Capture the cell that displays the provided text and extract its [X, Y] central coordinate. 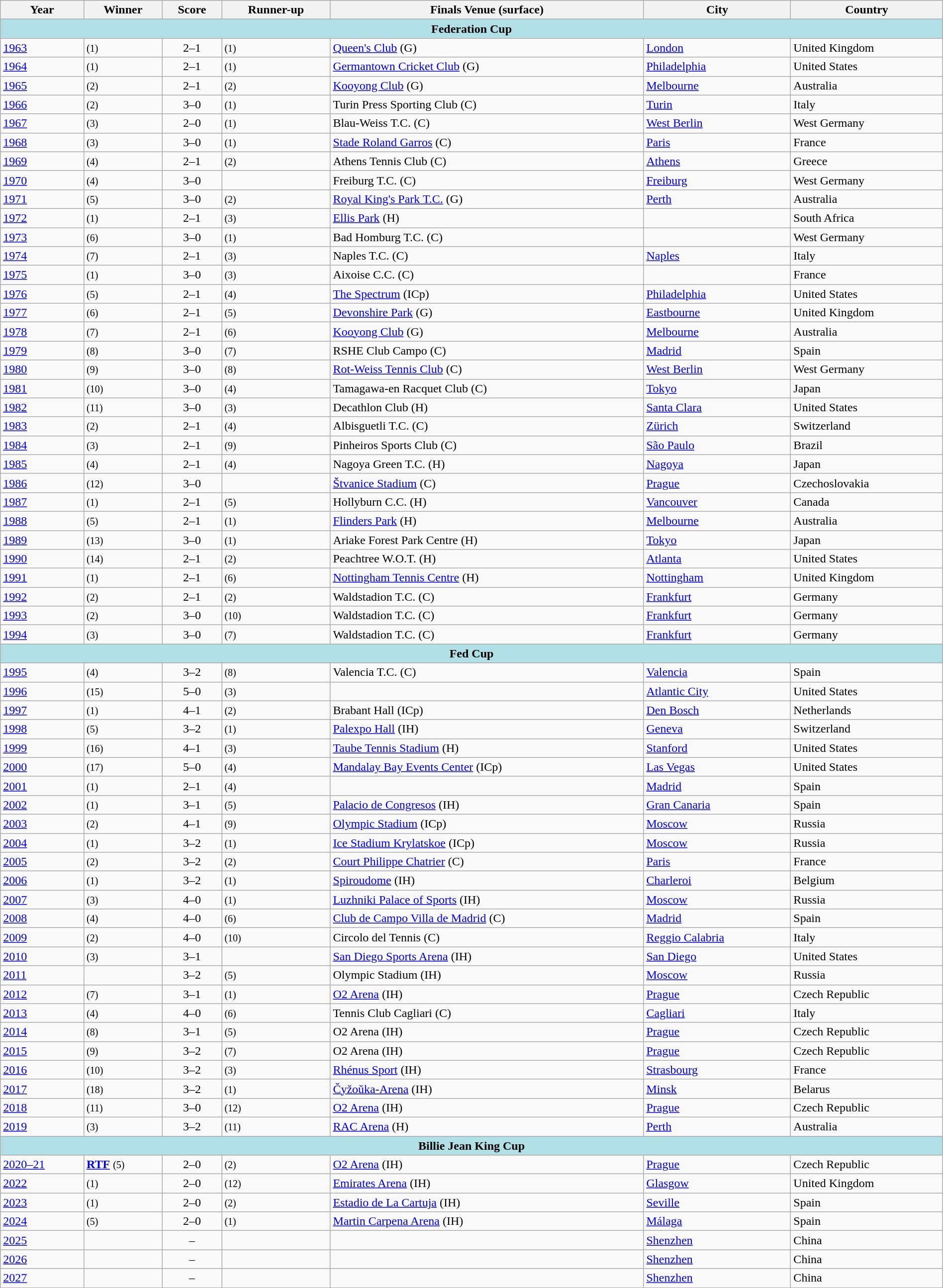
São Paulo [717, 445]
2015 [42, 1051]
Atlanta [717, 559]
Germantown Cricket Club (G) [487, 67]
1983 [42, 426]
Finals Venue (surface) [487, 10]
Estadio de La Cartuja (IH) [487, 1202]
Peachtree W.O.T. (H) [487, 559]
Nagoya Green T.C. (H) [487, 464]
1972 [42, 218]
The Spectrum (ICp) [487, 294]
Valencia [717, 672]
2007 [42, 900]
2023 [42, 1202]
2001 [42, 786]
Taube Tennis Stadium (H) [487, 748]
1986 [42, 483]
Strasbourg [717, 1070]
Vancouver [717, 502]
2025 [42, 1240]
RTF (5) [123, 1165]
Málaga [717, 1221]
2000 [42, 767]
City [717, 10]
Rot-Weiss Tennis Club (C) [487, 369]
Billie Jean King Cup [471, 1145]
Palacio de Congresos (IH) [487, 805]
Rhénus Sport (IH) [487, 1070]
Santa Clara [717, 407]
South Africa [866, 218]
Gran Canaria [717, 805]
2024 [42, 1221]
1991 [42, 578]
Seville [717, 1202]
Fed Cup [471, 653]
Atlantic City [717, 691]
Štvanice Stadium (C) [487, 483]
2022 [42, 1184]
Queen's Club (G) [487, 48]
1966 [42, 104]
2026 [42, 1259]
1968 [42, 142]
1978 [42, 332]
Ellis Park (H) [487, 218]
RSHE Club Campo (C) [487, 351]
1979 [42, 351]
Nottingham [717, 578]
1977 [42, 313]
RAC Arena (H) [487, 1126]
Čyžoŭka-Arena (IH) [487, 1089]
Bad Homburg T.C. (C) [487, 237]
1971 [42, 199]
2005 [42, 862]
Court Philippe Chatrier (C) [487, 862]
Czechoslovakia [866, 483]
1981 [42, 388]
Reggio Calabria [717, 937]
1973 [42, 237]
1967 [42, 123]
2014 [42, 1032]
1975 [42, 275]
Naples T.C. (C) [487, 256]
Turin Press Sporting Club (C) [487, 104]
Greece [866, 161]
1976 [42, 294]
Decathlon Club (H) [487, 407]
Stade Roland Garros (C) [487, 142]
2003 [42, 824]
Belarus [866, 1089]
Charleroi [717, 881]
1994 [42, 635]
(17) [123, 767]
Nagoya [717, 464]
Las Vegas [717, 767]
Olympic Stadium (ICp) [487, 824]
2018 [42, 1107]
1969 [42, 161]
2004 [42, 843]
Valencia T.C. (C) [487, 672]
Zürich [717, 426]
Glasgow [717, 1184]
1965 [42, 86]
2016 [42, 1070]
2010 [42, 956]
2002 [42, 805]
1998 [42, 729]
Eastbourne [717, 313]
Athens Tennis Club (C) [487, 161]
San Diego Sports Arena (IH) [487, 956]
Luzhniki Palace of Sports (IH) [487, 900]
Freiburg T.C. (C) [487, 180]
Emirates Arena (IH) [487, 1184]
Federation Cup [471, 29]
Palexpo Hall (IH) [487, 729]
1992 [42, 597]
1989 [42, 540]
1964 [42, 67]
Brazil [866, 445]
Runner-up [276, 10]
2012 [42, 994]
(16) [123, 748]
Pinheiros Sports Club (C) [487, 445]
2027 [42, 1278]
1982 [42, 407]
Turin [717, 104]
(18) [123, 1089]
Freiburg [717, 180]
Circolo del Tennis (C) [487, 937]
1970 [42, 180]
2013 [42, 1013]
1993 [42, 616]
1987 [42, 502]
Aixoise C.C. (C) [487, 275]
Spiroudome (IH) [487, 881]
Royal King's Park T.C. (G) [487, 199]
Country [866, 10]
Belgium [866, 881]
1985 [42, 464]
Martin Carpena Arena (IH) [487, 1221]
Score [192, 10]
1990 [42, 559]
Naples [717, 256]
(14) [123, 559]
Minsk [717, 1089]
2019 [42, 1126]
Ice Stadium Krylatskoe (ICp) [487, 843]
1997 [42, 710]
Mandalay Bay Events Center (ICp) [487, 767]
Hollyburn C.C. (H) [487, 502]
(15) [123, 691]
2017 [42, 1089]
1988 [42, 521]
1984 [42, 445]
San Diego [717, 956]
Tennis Club Cagliari (C) [487, 1013]
Athens [717, 161]
Flinders Park (H) [487, 521]
1980 [42, 369]
Geneva [717, 729]
Club de Campo Villa de Madrid (C) [487, 919]
2020–21 [42, 1165]
Brabant Hall (ICp) [487, 710]
2011 [42, 975]
2008 [42, 919]
2009 [42, 937]
Ariake Forest Park Centre (H) [487, 540]
Olympic Stadium (IH) [487, 975]
1999 [42, 748]
Canada [866, 502]
Netherlands [866, 710]
Blau-Weiss T.C. (C) [487, 123]
(13) [123, 540]
Winner [123, 10]
Year [42, 10]
Stanford [717, 748]
2006 [42, 881]
1995 [42, 672]
Devonshire Park (G) [487, 313]
Tamagawa-en Racquet Club (C) [487, 388]
1963 [42, 48]
1974 [42, 256]
Den Bosch [717, 710]
London [717, 48]
Albisguetli T.C. (C) [487, 426]
Nottingham Tennis Centre (H) [487, 578]
1996 [42, 691]
Cagliari [717, 1013]
